Provide the (x, y) coordinate of the cell's center where the given text is located.  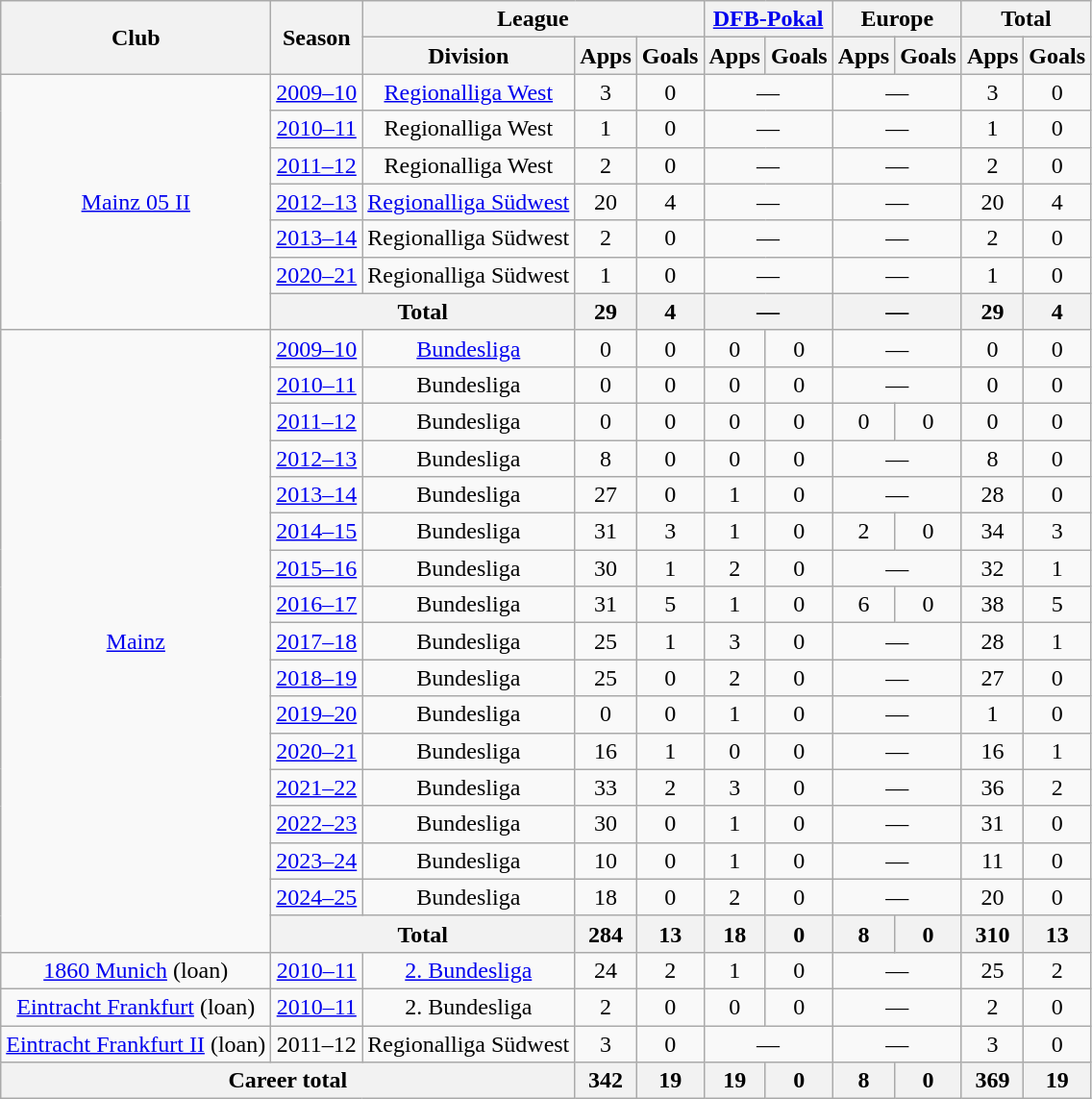
Division (469, 56)
Eintracht Frankfurt (loan) (136, 1007)
2023–24 (317, 861)
League (533, 19)
34 (992, 532)
36 (992, 787)
11 (992, 861)
2016–17 (317, 605)
2017–18 (317, 641)
DFB-Pokal (768, 19)
Europe (897, 19)
369 (992, 1081)
Club (136, 37)
Mainz (136, 640)
1860 Munich (loan) (136, 970)
2014–15 (317, 532)
10 (606, 861)
342 (606, 1081)
Career total (288, 1081)
2021–22 (317, 787)
24 (606, 970)
2015–16 (317, 568)
Season (317, 37)
2024–25 (317, 897)
2018–19 (317, 678)
310 (992, 934)
6 (863, 605)
32 (992, 568)
2022–23 (317, 824)
Eintracht Frankfurt II (loan) (136, 1043)
Mainz 05 II (136, 202)
284 (606, 934)
33 (606, 787)
38 (992, 605)
2019–20 (317, 714)
